Detect which cell encompasses the target text, then output its (X, Y) center coordinate. 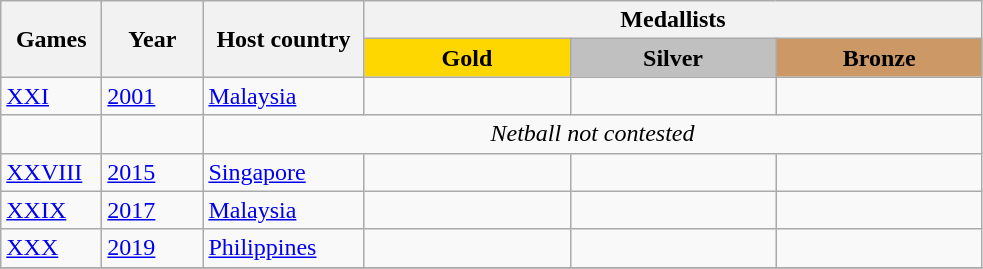
2019 (152, 248)
Philippines (284, 248)
XXVIII (52, 172)
2001 (152, 96)
Games (52, 39)
Bronze (879, 58)
Gold (467, 58)
Netball not contested (592, 134)
Silver (673, 58)
Year (152, 39)
XXX (52, 248)
2017 (152, 210)
Medallists (673, 20)
XXI (52, 96)
XXIX (52, 210)
2015 (152, 172)
Singapore (284, 172)
Host country (284, 39)
